Determine the (X, Y) coordinate at the center of the cell enclosing the given text.  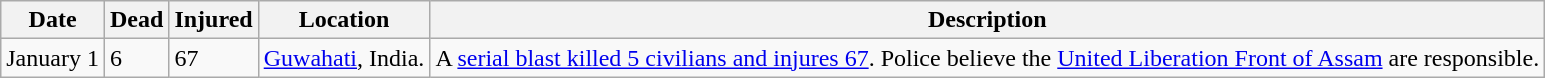
A serial blast killed 5 civilians and injures 67. Police believe the United Liberation Front of Assam are responsible. (988, 58)
Injured (214, 20)
Guwahati, India. (344, 58)
Date (53, 20)
Description (988, 20)
January 1 (53, 58)
67 (214, 58)
Location (344, 20)
Dead (136, 20)
6 (136, 58)
